Return (x, y) of the center of cell containing provided text 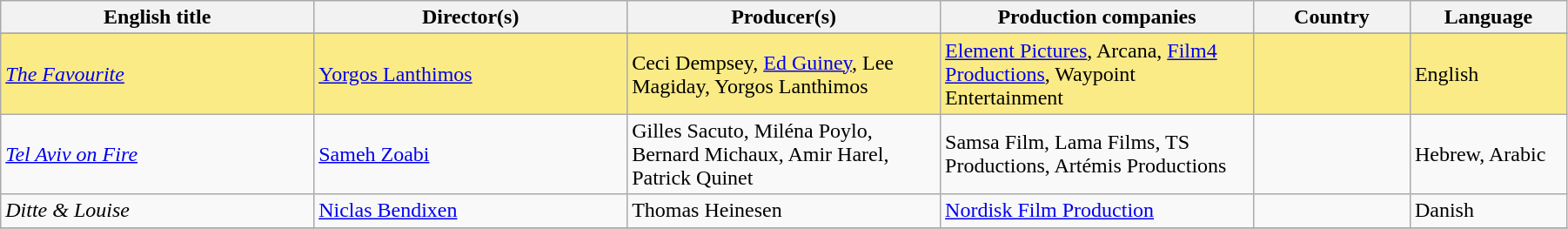
Producer(s) (784, 17)
Country (1331, 17)
Gilles Sacuto, Miléna Poylo, Bernard Michaux, Amir Harel, Patrick Quinet (784, 154)
Ceci Dempsey, Ed Guiney, Lee Magiday, Yorgos Lanthimos (784, 74)
Samsa Film, Lama Films, TS Productions, Artémis Productions (1097, 154)
Danish (1488, 211)
Language (1488, 17)
Production companies (1097, 17)
Nordisk Film Production (1097, 211)
Hebrew, Arabic (1488, 154)
English title (157, 17)
Yorgos Lanthimos (471, 74)
Ditte & Louise (157, 211)
Thomas Heinesen (784, 211)
The Favourite (157, 74)
Niclas Bendixen (471, 211)
Sameh Zoabi (471, 154)
English (1488, 74)
Director(s) (471, 17)
Tel Aviv on Fire (157, 154)
Element Pictures, Arcana, Film4 Productions, Waypoint Entertainment (1097, 74)
